For the text-containing cell, return its midpoint in [X, Y] coordinate format. 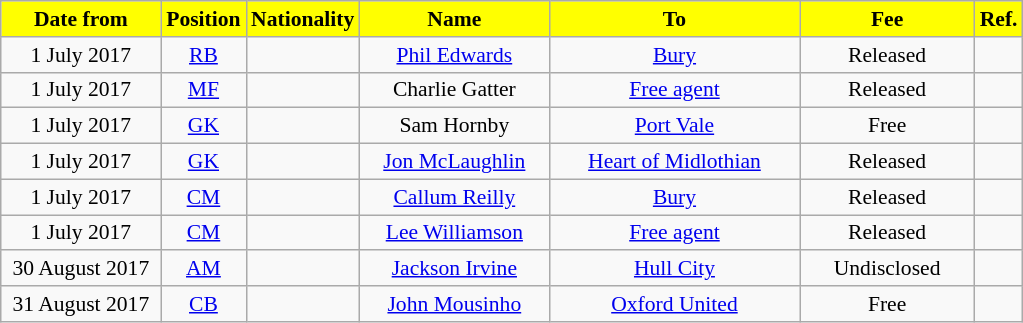
Jon McLaughlin [454, 162]
Oxford United [674, 304]
Lee Williamson [454, 233]
30 August 2017 [81, 269]
Position [204, 19]
Fee [888, 19]
31 August 2017 [81, 304]
CB [204, 304]
To [674, 19]
Hull City [674, 269]
Phil Edwards [454, 55]
Undisclosed [888, 269]
AM [204, 269]
Heart of Midlothian [674, 162]
MF [204, 90]
Callum Reilly [454, 197]
Port Vale [674, 126]
Charlie Gatter [454, 90]
RB [204, 55]
Jackson Irvine [454, 269]
Sam Hornby [454, 126]
Name [454, 19]
Ref. [999, 19]
John Mousinho [454, 304]
Date from [81, 19]
Nationality [302, 19]
